Extract the (X, Y) coordinate from the center of the cell holding the provided text.  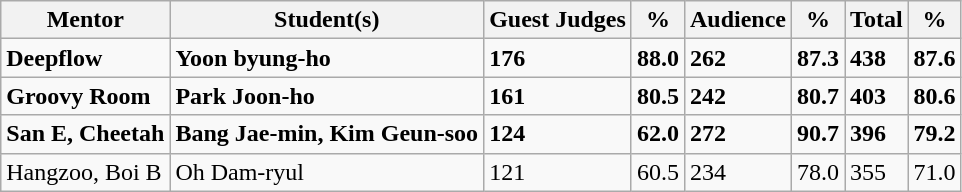
San E, Cheetah (86, 134)
78.0 (818, 172)
Groovy Room (86, 96)
Student(s) (327, 20)
355 (877, 172)
272 (738, 134)
396 (877, 134)
Mentor (86, 20)
438 (877, 58)
60.5 (658, 172)
Total (877, 20)
262 (738, 58)
Yoon byung-ho (327, 58)
80.7 (818, 96)
87.3 (818, 58)
242 (738, 96)
80.5 (658, 96)
87.6 (934, 58)
Audience (738, 20)
176 (558, 58)
161 (558, 96)
62.0 (658, 134)
Park Joon-ho (327, 96)
Oh Dam-ryul (327, 172)
79.2 (934, 134)
234 (738, 172)
90.7 (818, 134)
Deepflow (86, 58)
71.0 (934, 172)
Hangzoo, Boi B (86, 172)
88.0 (658, 58)
Bang Jae-min, Kim Geun-soo (327, 134)
403 (877, 96)
80.6 (934, 96)
121 (558, 172)
124 (558, 134)
Guest Judges (558, 20)
